Detect which cell encompasses the target text, then output its [X, Y] center coordinate. 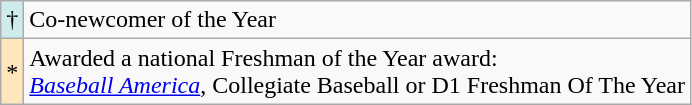
Awarded a national Freshman of the Year award: Baseball America, Collegiate Baseball or D1 Freshman Of The Year [358, 72]
Co-newcomer of the Year [358, 20]
† [12, 20]
* [12, 72]
